From the cell containing the given text, extract its center point as (x, y) coordinate. 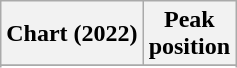
Chart (2022) (72, 34)
Peakposition (189, 34)
